From the cell containing the given text, extract its center point as [X, Y] coordinate. 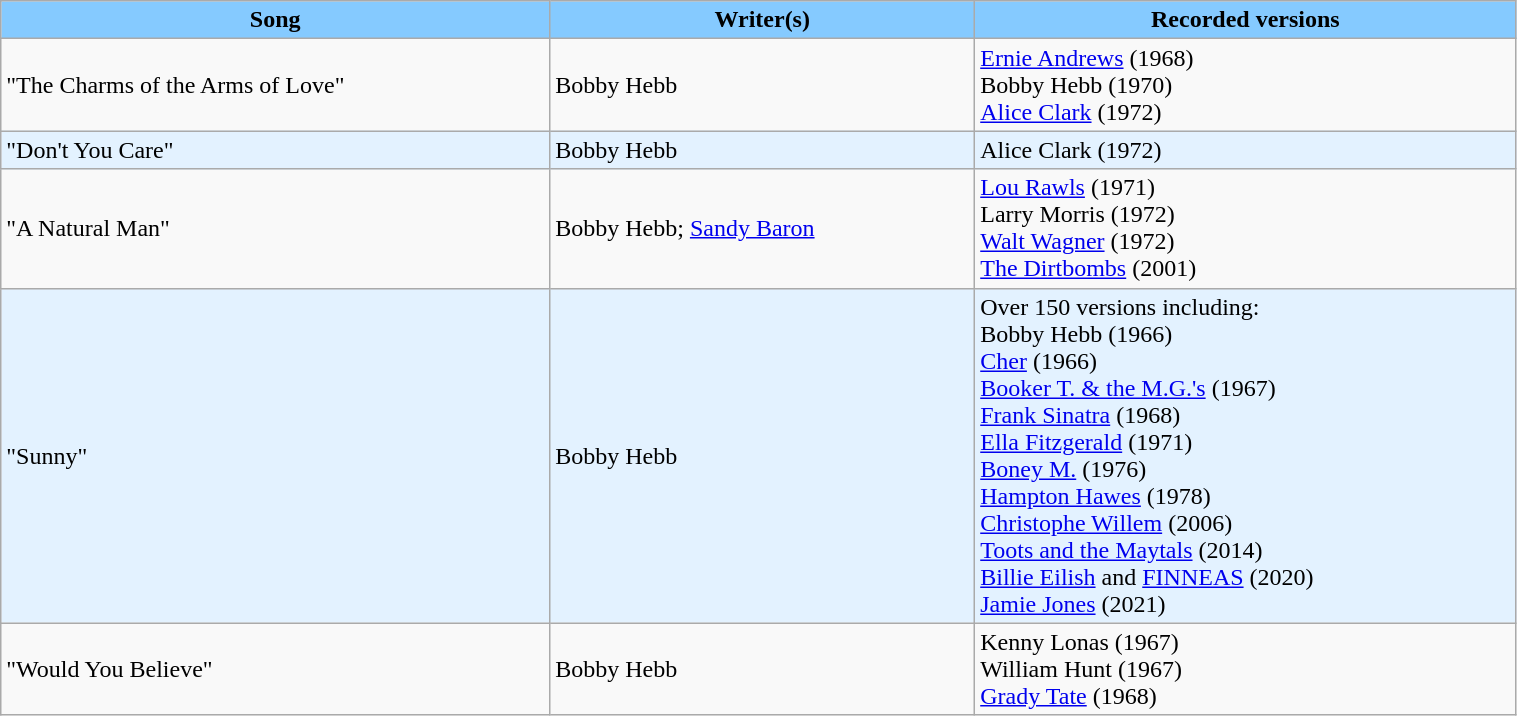
Song [276, 20]
Bobby Hebb; Sandy Baron [762, 228]
"A Natural Man" [276, 228]
"Sunny" [276, 456]
"Would You Believe" [276, 669]
Writer(s) [762, 20]
"The Charms of the Arms of Love" [276, 85]
Recorded versions [1246, 20]
Alice Clark (1972) [1246, 150]
Lou Rawls (1971)Larry Morris (1972)Walt Wagner (1972)The Dirtbombs (2001) [1246, 228]
"Don't You Care" [276, 150]
Ernie Andrews (1968)Bobby Hebb (1970)Alice Clark (1972) [1246, 85]
Kenny Lonas (1967)William Hunt (1967)Grady Tate (1968) [1246, 669]
